Provide the [X, Y] coordinate of the cell's center where the given text is located.  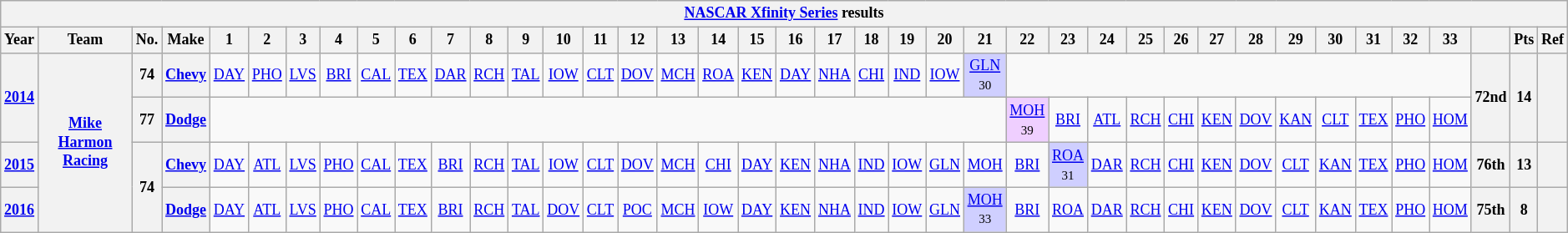
Make [186, 40]
11 [599, 40]
17 [835, 40]
10 [564, 40]
72nd [1491, 97]
1 [229, 40]
ROA31 [1069, 165]
18 [872, 40]
Team [85, 40]
23 [1069, 40]
2015 [20, 165]
33 [1451, 40]
12 [638, 40]
4 [339, 40]
Mike Harmon Racing [85, 142]
3 [302, 40]
20 [945, 40]
27 [1216, 40]
Pts [1525, 40]
75th [1491, 210]
GLN30 [985, 75]
32 [1411, 40]
30 [1335, 40]
5 [376, 40]
MOH [985, 165]
2 [267, 40]
Ref [1553, 40]
15 [757, 40]
No. [147, 40]
9 [526, 40]
21 [985, 40]
POC [638, 210]
31 [1373, 40]
19 [907, 40]
7 [451, 40]
77 [147, 120]
29 [1296, 40]
22 [1027, 40]
25 [1146, 40]
NASCAR Xfinity Series results [784, 13]
16 [796, 40]
2014 [20, 97]
26 [1181, 40]
2016 [20, 210]
MOH33 [985, 210]
76th [1491, 165]
MOH39 [1027, 120]
24 [1107, 40]
6 [413, 40]
28 [1256, 40]
Year [20, 40]
